Output the (X, Y) coordinate of the center of the cell containing the given text.  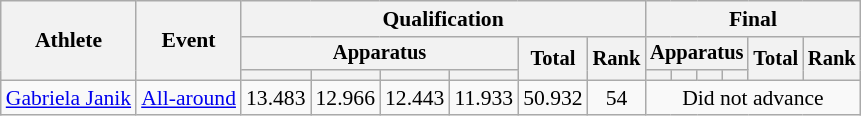
54 (617, 98)
Gabriela Janik (68, 98)
13.483 (276, 98)
Athlete (68, 40)
11.933 (484, 98)
Qualification (443, 19)
12.443 (414, 98)
All-around (188, 98)
50.932 (552, 98)
Final (752, 19)
Did not advance (752, 98)
12.966 (344, 98)
Event (188, 40)
